Return the (X, Y) coordinate for the center point of the cell that contains the specified text.  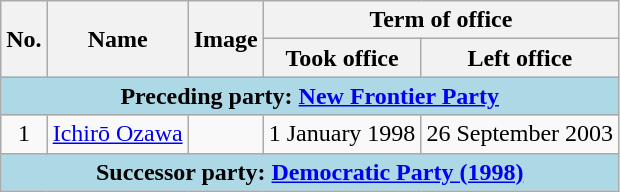
Image (226, 39)
Term of office (440, 20)
Took office (342, 58)
Left office (520, 58)
Preceding party: New Frontier Party (310, 96)
1 January 1998 (342, 134)
1 (24, 134)
No. (24, 39)
Ichirō Ozawa (118, 134)
Successor party: Democratic Party (1998) (310, 172)
Name (118, 39)
26 September 2003 (520, 134)
